Output the [X, Y] coordinate of the center of the cell containing the given text.  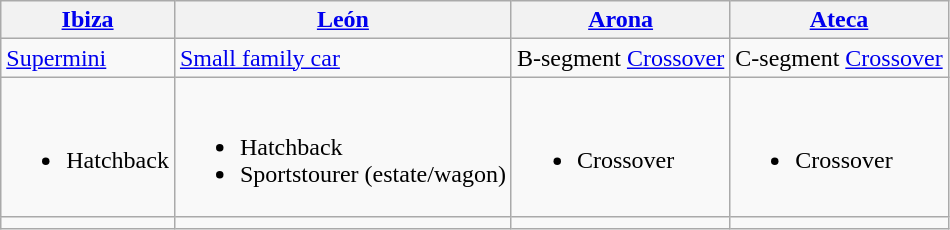
Arona [620, 20]
C-segment Crossover [839, 58]
Ibiza [88, 20]
Small family car [342, 58]
Ateca [839, 20]
HatchbackSportstourer (estate/wagon) [342, 147]
B-segment Crossover [620, 58]
Hatchback [88, 147]
León [342, 20]
Supermini [88, 58]
